Scan for the cell matching the given text and deliver its (X, Y) coordinate at center. 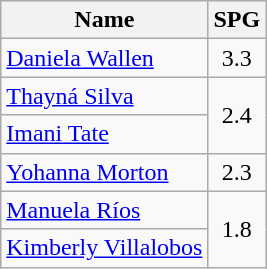
Daniela Wallen (104, 58)
Imani Tate (104, 134)
Yohanna Morton (104, 172)
SPG (237, 20)
2.4 (237, 115)
Manuela Ríos (104, 210)
2.3 (237, 172)
Name (104, 20)
3.3 (237, 58)
Kimberly Villalobos (104, 248)
Thayná Silva (104, 96)
1.8 (237, 229)
